Identify which cell holds the provided text, then report its (X, Y) central coordinate. 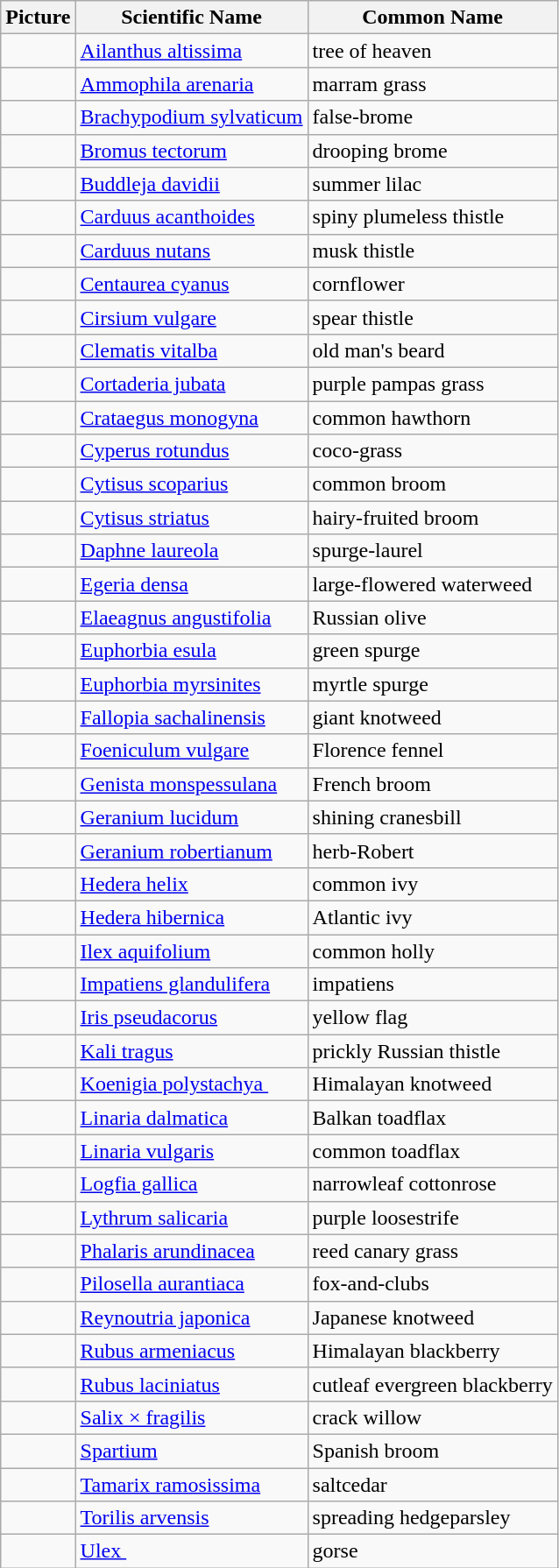
Cytisus scoparius (191, 484)
impatiens (433, 985)
common broom (433, 484)
Salix × fragilis (191, 1417)
common holly (433, 950)
Fallopia sachalinensis (191, 717)
Carduus acanthoides (191, 217)
Atlantic ivy (433, 917)
saltcedar (433, 1485)
Euphorbia myrsinites (191, 684)
Reynoutria japonica (191, 1317)
musk thistle (433, 251)
Bromus tectorum (191, 151)
Cytisus striatus (191, 518)
hairy-fruited broom (433, 518)
green spurge (433, 651)
Spanish broom (433, 1451)
Linaria vulgaris (191, 1151)
Common Name (433, 18)
Kali tragus (191, 1051)
Rubus armeniacus (191, 1351)
common toadflax (433, 1151)
common ivy (433, 884)
narrowleaf cottonrose (433, 1184)
spiny plumeless thistle (433, 217)
Pilosella aurantiaca (191, 1284)
Spartium (191, 1451)
cutleaf evergreen blackberry (433, 1384)
purple pampas grass (433, 384)
Koenigia polystachya (191, 1084)
Foeniculum vulgare (191, 751)
old man's beard (433, 350)
Himalayan knotweed (433, 1084)
Ulex (191, 1551)
Torilis arvensis (191, 1518)
gorse (433, 1551)
Ailanthus altissima (191, 51)
herb-Robert (433, 851)
drooping brome (433, 151)
purple loosestrife (433, 1218)
Florence fennel (433, 751)
Centaurea cyanus (191, 284)
myrtle spurge (433, 684)
Picture (39, 18)
prickly Russian thistle (433, 1051)
Buddleja davidii (191, 184)
Euphorbia esula (191, 651)
Daphne laureola (191, 551)
French broom (433, 784)
tree of heaven (433, 51)
Tamarix ramosissima (191, 1485)
yellow flag (433, 1018)
Cyperus rotundus (191, 451)
Genista monspessulana (191, 784)
Impatiens glandulifera (191, 985)
cornflower (433, 284)
summer lilac (433, 184)
Brachypodium sylvaticum (191, 117)
Egeria densa (191, 584)
Japanese knotweed (433, 1317)
Himalayan blackberry (433, 1351)
shining cranesbill (433, 817)
Balkan toadflax (433, 1118)
Ammophila arenaria (191, 84)
spear thistle (433, 317)
Ilex aquifolium (191, 950)
Elaeagnus angustifolia (191, 618)
Carduus nutans (191, 251)
spurge-laurel (433, 551)
Scientific Name (191, 18)
coco-grass (433, 451)
false-brome (433, 117)
common hawthorn (433, 418)
crack willow (433, 1417)
Cortaderia jubata (191, 384)
Crataegus monogyna (191, 418)
Phalaris arundinacea (191, 1251)
reed canary grass (433, 1251)
Iris pseudacorus (191, 1018)
Clematis vitalba (191, 350)
large-flowered waterweed (433, 584)
Linaria dalmatica (191, 1118)
Hedera hibernica (191, 917)
Cirsium vulgare (191, 317)
Logfia gallica (191, 1184)
Hedera helix (191, 884)
Geranium lucidum (191, 817)
Russian olive (433, 618)
Geranium robertianum (191, 851)
fox-and-clubs (433, 1284)
spreading hedgeparsley (433, 1518)
Lythrum salicaria (191, 1218)
Rubus laciniatus (191, 1384)
marram grass (433, 84)
giant knotweed (433, 717)
